Determine the [X, Y] coordinate at the center of the cell enclosing the given text.  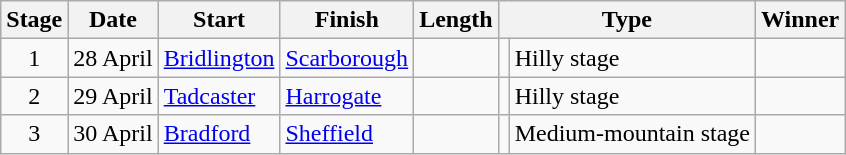
Type [626, 20]
Bradford [219, 134]
Medium-mountain stage [632, 134]
Winner [800, 20]
Date [113, 20]
Start [219, 20]
Scarborough [347, 58]
Length [456, 20]
3 [34, 134]
Stage [34, 20]
Bridlington [219, 58]
Sheffield [347, 134]
Harrogate [347, 96]
2 [34, 96]
Tadcaster [219, 96]
Finish [347, 20]
1 [34, 58]
29 April [113, 96]
30 April [113, 134]
28 April [113, 58]
